Find where the given text appears and provide that cell's center as (X, Y) coordinate. 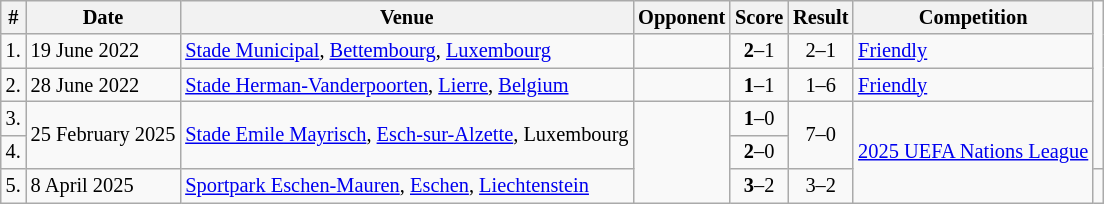
Stade Herman-Vanderpoorten, Lierre, Belgium (406, 85)
8 April 2025 (104, 186)
7–0 (820, 134)
Sportpark Eschen-Mauren, Eschen, Liechtenstein (406, 186)
Venue (406, 17)
Score (759, 17)
1. (14, 51)
25 February 2025 (104, 134)
Opponent (682, 17)
Competition (973, 17)
Stade Municipal, Bettembourg, Luxembourg (406, 51)
Result (820, 17)
1–6 (820, 85)
1–0 (759, 118)
3. (14, 118)
2. (14, 85)
4. (14, 152)
2025 UEFA Nations League (973, 152)
19 June 2022 (104, 51)
# (14, 17)
Date (104, 17)
1–1 (759, 85)
5. (14, 186)
28 June 2022 (104, 85)
Stade Emile Mayrisch, Esch-sur-Alzette, Luxembourg (406, 134)
2–0 (759, 152)
